Find where the given text appears and provide that cell's center as (x, y) coordinate. 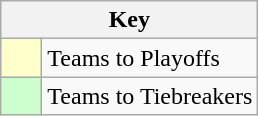
Teams to Playoffs (150, 58)
Key (130, 20)
Teams to Tiebreakers (150, 96)
